Locate the cell with the specified text and output its (X, Y) center coordinate. 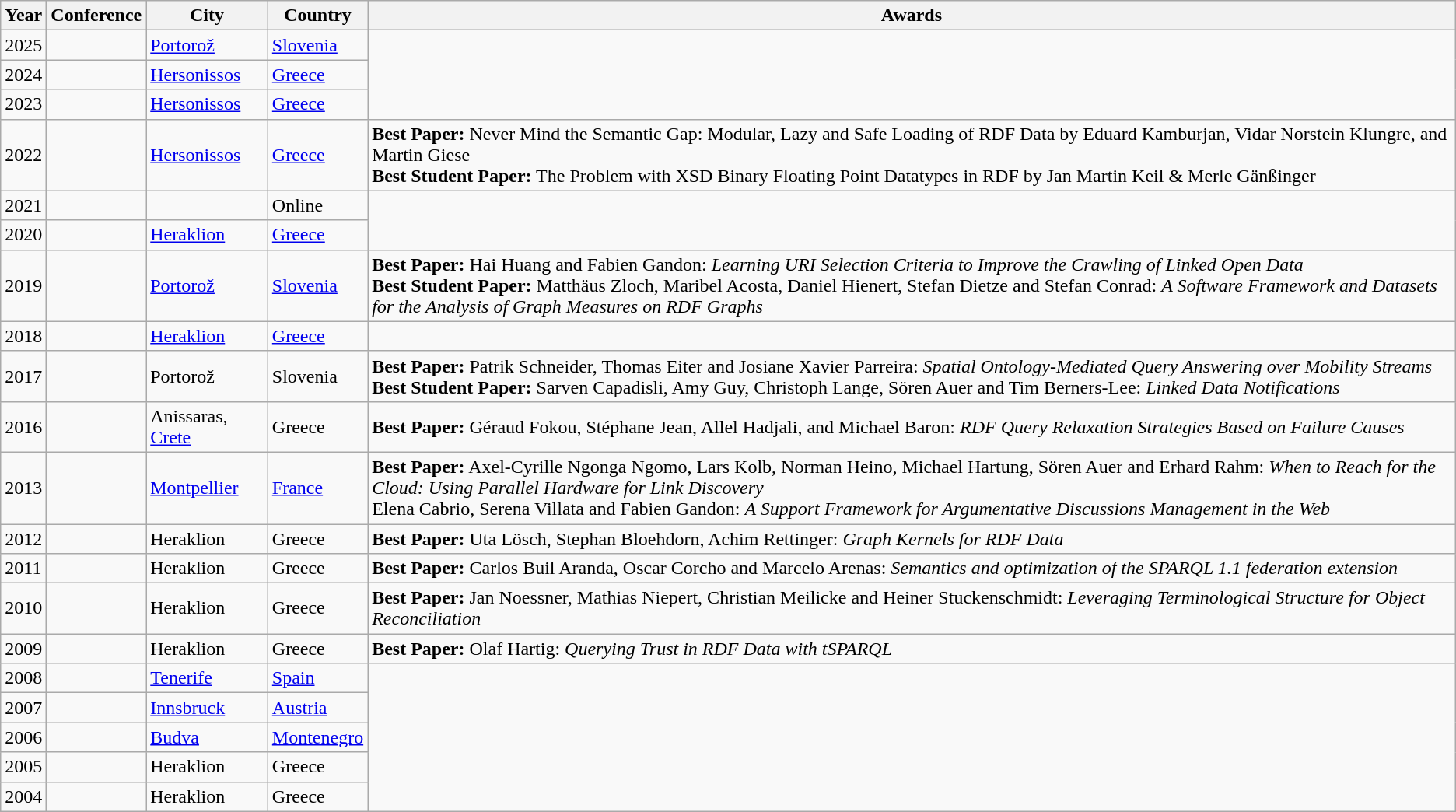
Conference (96, 16)
Awards (912, 16)
2012 (23, 539)
2020 (23, 235)
2021 (23, 205)
2022 (23, 155)
City (207, 16)
2010 (23, 608)
2004 (23, 796)
Budva (207, 737)
2017 (23, 376)
Montpellier (207, 488)
2013 (23, 488)
2011 (23, 569)
Austria (317, 708)
Best Paper: Géraud Fokou, Stéphane Jean, Allel Hadjali, and Michael Baron: RDF Query Relaxation Strategies Based on Failure Causes (912, 426)
Montenegro (317, 737)
2008 (23, 678)
2016 (23, 426)
Best Paper: Carlos Buil Aranda, Oscar Corcho and Marcelo Arenas: Semantics and optimization of the SPARQL 1.1 federation extension (912, 569)
2005 (23, 767)
Best Paper: Olaf Hartig: Querying Trust in RDF Data with tSPARQL (912, 649)
2024 (23, 75)
Innsbruck (207, 708)
Anissaras, Crete (207, 426)
Spain (317, 678)
Year (23, 16)
2019 (23, 285)
2018 (23, 336)
Online (317, 205)
2006 (23, 737)
Tenerife (207, 678)
2007 (23, 708)
2023 (23, 104)
Country (317, 16)
2025 (23, 45)
2009 (23, 649)
France (317, 488)
Best Paper: Uta Lösch, Stephan Bloehdorn, Achim Rettinger: Graph Kernels for RDF Data (912, 539)
